Extract the [x, y] coordinate from the center of the cell holding the provided text.  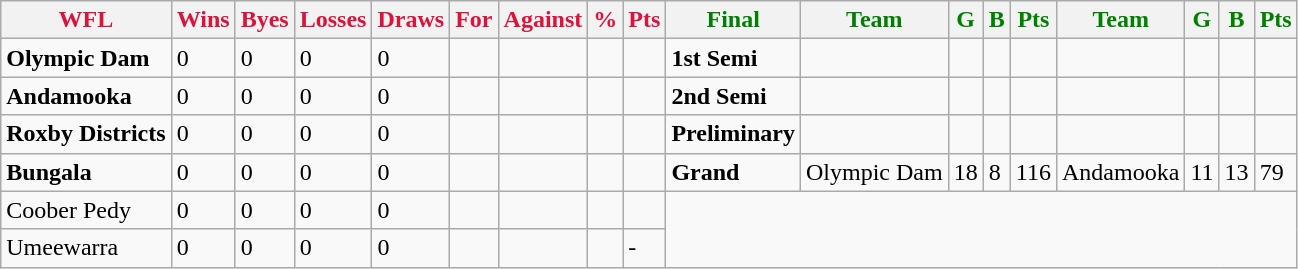
Final [734, 20]
1st Semi [734, 58]
79 [1276, 172]
% [606, 20]
13 [1236, 172]
Roxby Districts [86, 134]
WFL [86, 20]
Grand [734, 172]
Draws [411, 20]
Against [543, 20]
For [474, 20]
- [644, 248]
18 [966, 172]
Coober Pedy [86, 210]
2nd Semi [734, 96]
8 [996, 172]
Losses [333, 20]
116 [1033, 172]
Wins [203, 20]
Bungala [86, 172]
Byes [264, 20]
Preliminary [734, 134]
11 [1202, 172]
Umeewarra [86, 248]
